From the cell containing the given text, extract its center point as (X, Y) coordinate. 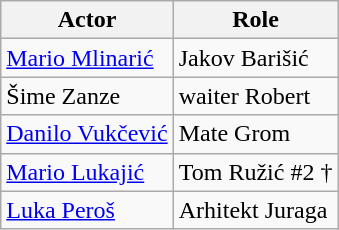
Mario Mlinarić (87, 58)
Actor (87, 20)
Jakov Barišić (256, 58)
Mario Lukajić (87, 172)
Šime Zanze (87, 96)
Role (256, 20)
Luka Peroš (87, 210)
Danilo Vukčević (87, 134)
waiter Robert (256, 96)
Arhitekt Juraga (256, 210)
Tom Ružić #2 † (256, 172)
Mate Grom (256, 134)
